Scan for the cell matching the given text and deliver its (X, Y) coordinate at center. 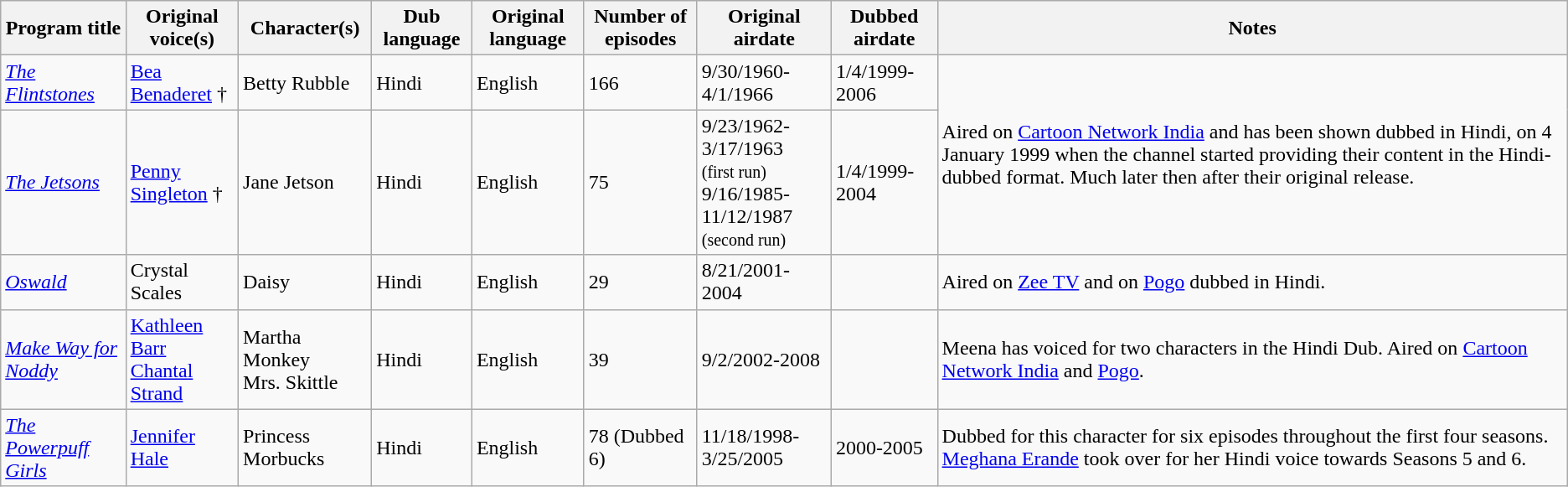
Penny Singleton † (182, 183)
The Jetsons (64, 183)
9/2/2002-2008 (764, 359)
75 (640, 183)
9/30/1960-4/1/1966 (764, 82)
1/4/1999-2004 (885, 183)
8/21/2001-2004 (764, 282)
Betty Rubble (305, 82)
Dub language (422, 28)
Martha Monkey Mrs. Skittle (305, 359)
2000-2005 (885, 448)
Make Way for Noddy (64, 359)
39 (640, 359)
Kathleen Barr Chantal Strand (182, 359)
Original language (528, 28)
Bea Benaderet † (182, 82)
Aired on Zee TV and on Pogo dubbed in Hindi. (1252, 282)
9/23/1962-3/17/1963 (first run) 9/16/1985-11/12/1987 (second run) (764, 183)
Meena has voiced for two characters in the Hindi Dub. Aired on Cartoon Network India and Pogo. (1252, 359)
The Flintstones (64, 82)
Jennifer Hale (182, 448)
Notes (1252, 28)
Original airdate (764, 28)
Dubbed airdate (885, 28)
166 (640, 82)
Daisy (305, 282)
Character(s) (305, 28)
29 (640, 282)
Princess Morbucks (305, 448)
Dubbed for this character for six episodes throughout the first four seasons. Meghana Erande took over for her Hindi voice towards Seasons 5 and 6. (1252, 448)
Program title (64, 28)
78 (Dubbed 6) (640, 448)
Oswald (64, 282)
Number of episodes (640, 28)
Original voice(s) (182, 28)
Jane Jetson (305, 183)
1/4/1999-2006 (885, 82)
The Powerpuff Girls (64, 448)
11/18/1998-3/25/2005 (764, 448)
Crystal Scales (182, 282)
